Determine the (x, y) coordinate at the center of the cell enclosing the given text.  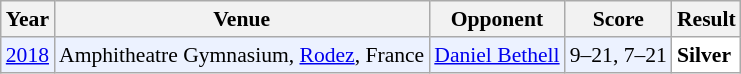
Year (28, 19)
Score (618, 19)
Amphitheatre Gymnasium, Rodez, France (242, 55)
Opponent (496, 19)
2018 (28, 55)
Silver (706, 55)
Result (706, 19)
Venue (242, 19)
Daniel Bethell (496, 55)
9–21, 7–21 (618, 55)
